Locate the cell with the specified text and output its [x, y] center coordinate. 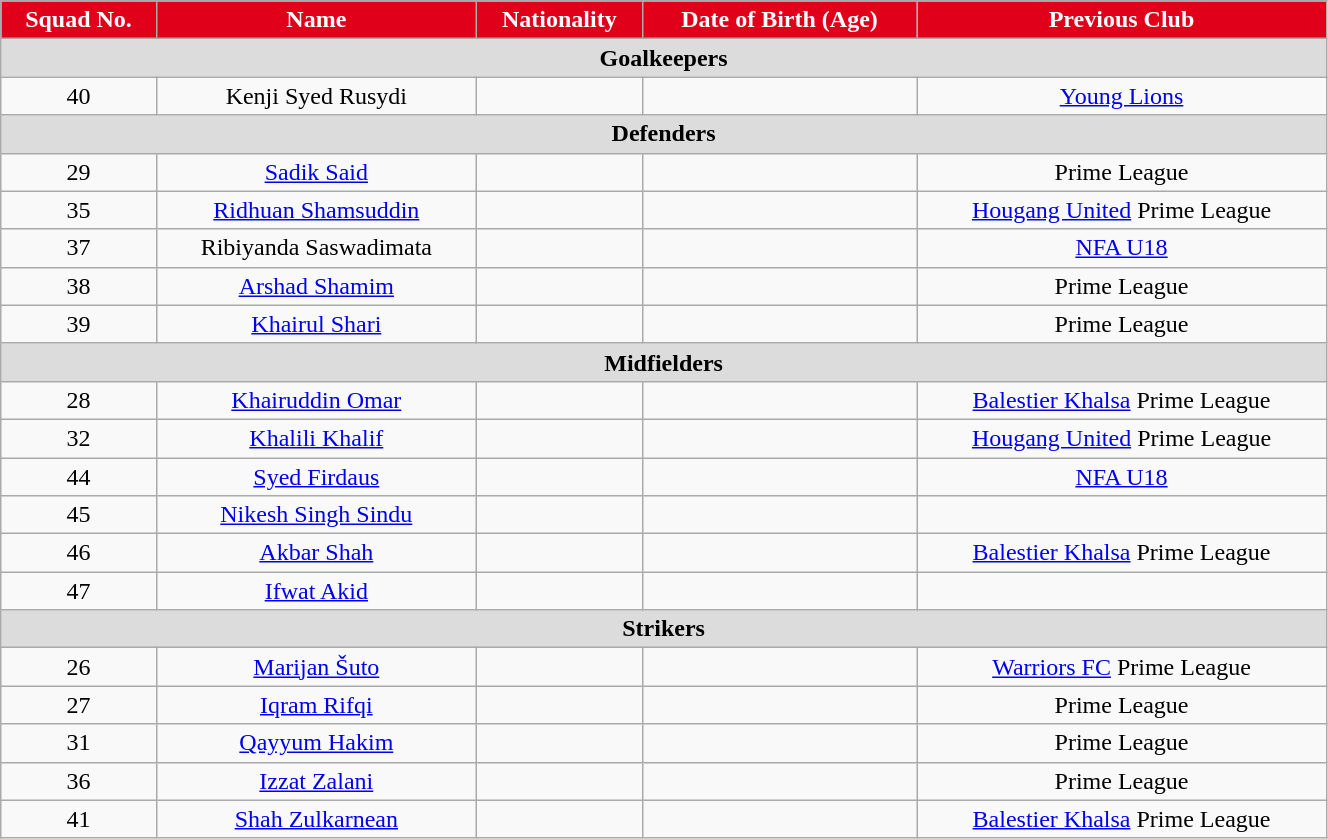
Kenji Syed Rusydi [316, 96]
26 [79, 667]
Khalili Khalif [316, 438]
Midfielders [664, 362]
Syed Firdaus [316, 477]
Akbar Shah [316, 553]
Khairuddin Omar [316, 400]
Qayyum Hakim [316, 743]
27 [79, 705]
Iqram Rifqi [316, 705]
Shah Zulkarnean [316, 819]
47 [79, 591]
Strikers [664, 629]
Sadik Said [316, 172]
Date of Birth (Age) [779, 20]
37 [79, 248]
40 [79, 96]
Ridhuan Shamsuddin [316, 210]
Previous Club [1122, 20]
Khairul Shari [316, 324]
Goalkeepers [664, 58]
41 [79, 819]
28 [79, 400]
Defenders [664, 134]
Arshad Shamim [316, 286]
46 [79, 553]
Name [316, 20]
39 [79, 324]
Young Lions [1122, 96]
36 [79, 781]
Ribiyanda Saswadimata [316, 248]
32 [79, 438]
44 [79, 477]
31 [79, 743]
35 [79, 210]
Ifwat Akid [316, 591]
Nationality [559, 20]
38 [79, 286]
Squad No. [79, 20]
29 [79, 172]
Izzat Zalani [316, 781]
Nikesh Singh Sindu [316, 515]
Warriors FC Prime League [1122, 667]
Marijan Šuto [316, 667]
45 [79, 515]
